Return the [x, y] coordinate for the center point of the cell that contains the specified text.  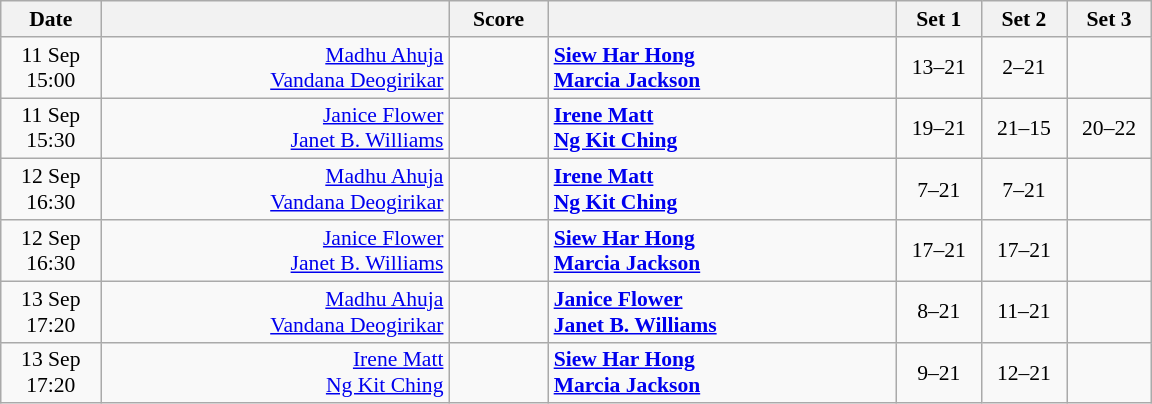
21–15 [1024, 128]
Date [51, 19]
13–21 [938, 68]
20–22 [1108, 128]
12–21 [1024, 372]
Set 3 [1108, 19]
11 Sep15:30 [51, 128]
9–21 [938, 372]
Set 2 [1024, 19]
11–21 [1024, 312]
Set 1 [938, 19]
2–21 [1024, 68]
8–21 [938, 312]
Score [498, 19]
11 Sep15:00 [51, 68]
19–21 [938, 128]
